From the cell containing the given text, extract its center point as [x, y] coordinate. 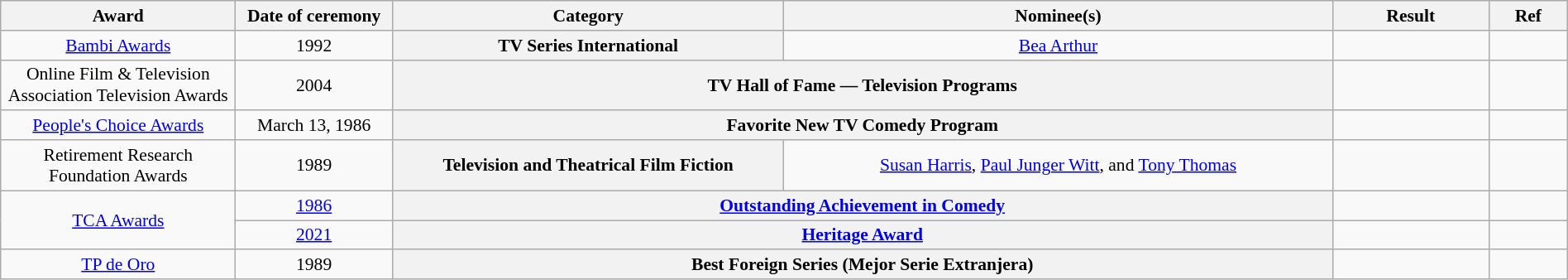
March 13, 1986 [314, 126]
Favorite New TV Comedy Program [862, 126]
Award [118, 16]
TV Hall of Fame — Television Programs [862, 84]
Ref [1528, 16]
2021 [314, 235]
Nominee(s) [1059, 16]
TP de Oro [118, 265]
TV Series International [588, 46]
Television and Theatrical Film Fiction [588, 166]
1986 [314, 205]
TCA Awards [118, 220]
Retirement Research Foundation Awards [118, 166]
1992 [314, 46]
Heritage Award [862, 235]
People's Choice Awards [118, 126]
Category [588, 16]
Susan Harris, Paul Junger Witt, and Tony Thomas [1059, 166]
Date of ceremony [314, 16]
2004 [314, 84]
Best Foreign Series (Mejor Serie Extranjera) [862, 265]
Bambi Awards [118, 46]
Bea Arthur [1059, 46]
Online Film & Television Association Television Awards [118, 84]
Outstanding Achievement in Comedy [862, 205]
Result [1411, 16]
